Find where the given text appears and provide that cell's center as [X, Y] coordinate. 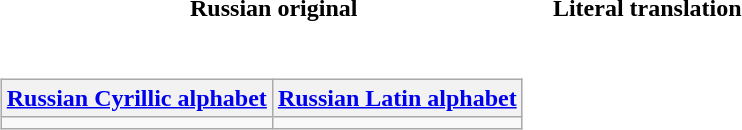
Russian Latin alphabet [397, 98]
Russian Cyrillic alphabet [136, 98]
